For the text-containing cell, return its midpoint in [x, y] coordinate format. 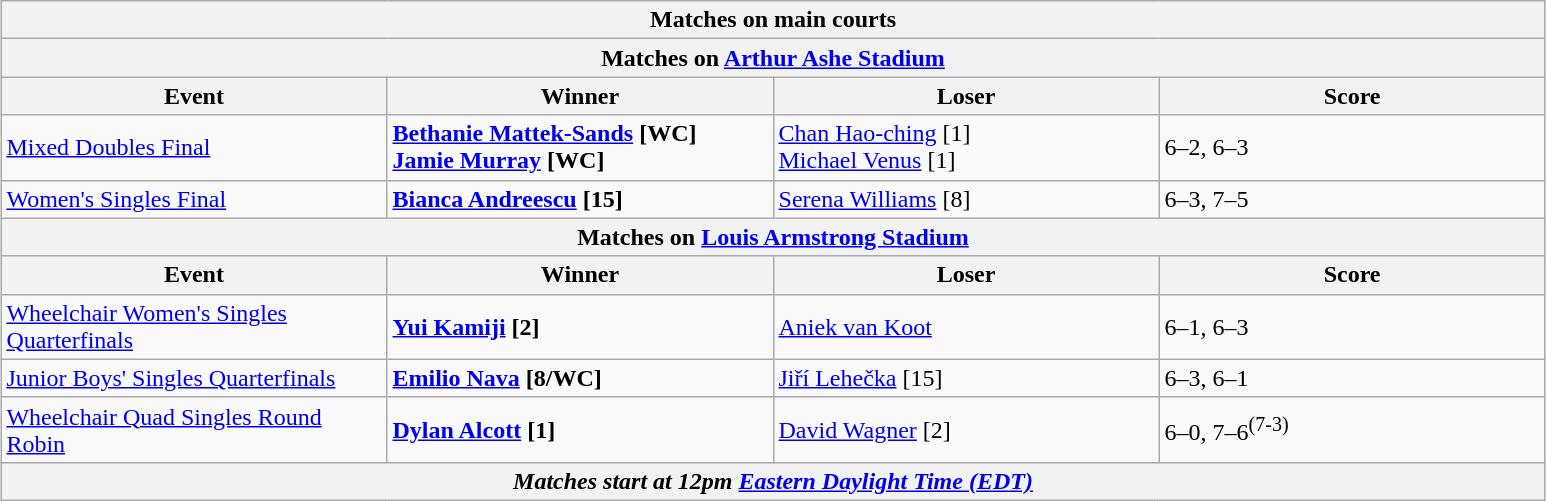
6–1, 6–3 [1352, 326]
6–0, 7–6(7-3) [1352, 430]
Bethanie Mattek-Sands [WC] Jamie Murray [WC] [580, 148]
Wheelchair Women's Singles Quarterfinals [194, 326]
Serena Williams [8] [966, 199]
Dylan Alcott [1] [580, 430]
Emilio Nava [8/WC] [580, 378]
Women's Singles Final [194, 199]
Mixed Doubles Final [194, 148]
Matches start at 12pm Eastern Daylight Time (EDT) [773, 481]
Aniek van Koot [966, 326]
6–3, 7–5 [1352, 199]
6–2, 6–3 [1352, 148]
Junior Boys' Singles Quarterfinals [194, 378]
6–3, 6–1 [1352, 378]
Matches on Arthur Ashe Stadium [773, 58]
Yui Kamiji [2] [580, 326]
Matches on main courts [773, 20]
Wheelchair Quad Singles Round Robin [194, 430]
Chan Hao-ching [1] Michael Venus [1] [966, 148]
Matches on Louis Armstrong Stadium [773, 237]
Jiří Lehečka [15] [966, 378]
Bianca Andreescu [15] [580, 199]
David Wagner [2] [966, 430]
